Pinpoint the cell where the given text exists, returning its (x, y) midpoint coordinate. 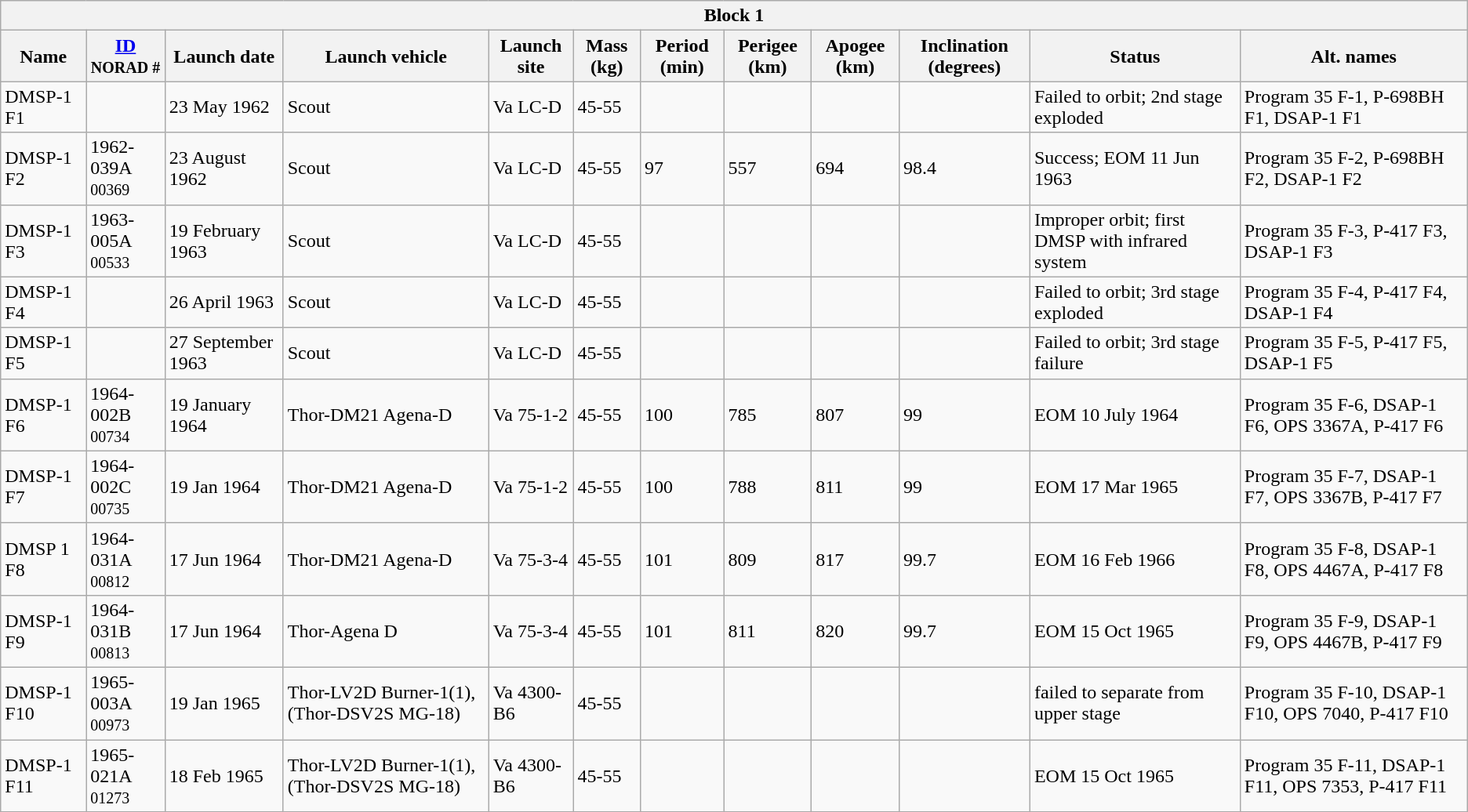
Name (44, 56)
Improper orbit; first DMSP with infrared system (1135, 241)
694 (856, 169)
Failed to orbit; 3rd stage exploded (1135, 303)
Program 35 F-4, P-417 F4, DSAP-1 F4 (1354, 303)
1963-005A00533 (125, 241)
1964-031B00813 (125, 631)
Program 35 F-8, DSAP-1 F8, OPS 4467A, P-417 F8 (1354, 559)
DMSP-1 F2 (44, 169)
Inclination (degrees) (965, 56)
failed to separate from upper stage (1135, 703)
Block 1 (734, 16)
DMSP-1 F5 (44, 353)
1964-002C00735 (125, 487)
DMSP-1 F3 (44, 241)
Success; EOM 11 Jun 1963 (1135, 169)
Alt. names (1354, 56)
Period (min) (682, 56)
EOM 17 Mar 1965 (1135, 487)
98.4 (965, 169)
EOM 16 Feb 1966 (1135, 559)
1965-021A01273 (125, 776)
Apogee (km) (856, 56)
817 (856, 559)
DMSP 1 F8 (44, 559)
Program 35 F-5, P-417 F5, DSAP-1 F5 (1354, 353)
19 Jan 1964 (224, 487)
19 Jan 1965 (224, 703)
Program 35 F-11, DSAP-1 F11, OPS 7353, P-417 F11 (1354, 776)
785 (768, 415)
DMSP-1 F4 (44, 303)
23 August 1962 (224, 169)
Program 35 F-2, P-698BH F2, DSAP-1 F2 (1354, 169)
Status (1135, 56)
788 (768, 487)
Program 35 F-3, P-417 F3, DSAP-1 F3 (1354, 241)
18 Feb 1965 (224, 776)
1964-031A00812 (125, 559)
Perigee (km) (768, 56)
19 February 1963 (224, 241)
Failed to orbit; 3rd stage failure (1135, 353)
Launch date (224, 56)
EOM 10 July 1964 (1135, 415)
Mass (kg) (607, 56)
Program 35 F-9, DSAP-1 F9, OPS 4467B, P-417 F9 (1354, 631)
Launch site (531, 56)
26 April 1963 (224, 303)
DMSP-1 F6 (44, 415)
820 (856, 631)
97 (682, 169)
IDNORAD # (125, 56)
Program 35 F-1, P-698BH F1, DSAP-1 F1 (1354, 107)
807 (856, 415)
1962-039A00369 (125, 169)
DMSP-1 F10 (44, 703)
557 (768, 169)
DMSP-1 F7 (44, 487)
Failed to orbit; 2nd stage exploded (1135, 107)
809 (768, 559)
Thor-Agena D (386, 631)
DMSP-1 F9 (44, 631)
Program 35 F-6, DSAP-1 F6, OPS 3367A, P-417 F6 (1354, 415)
DMSP-1 F1 (44, 107)
Launch vehicle (386, 56)
1965-003A00973 (125, 703)
Program 35 F-7, DSAP-1 F7, OPS 3367B, P-417 F7 (1354, 487)
DMSP-1 F11 (44, 776)
27 September 1963 (224, 353)
23 May 1962 (224, 107)
19 January 1964 (224, 415)
Program 35 F-10, DSAP-1 F10, OPS 7040, P-417 F10 (1354, 703)
1964-002B00734 (125, 415)
